For the text-containing cell, return its midpoint in [x, y] coordinate format. 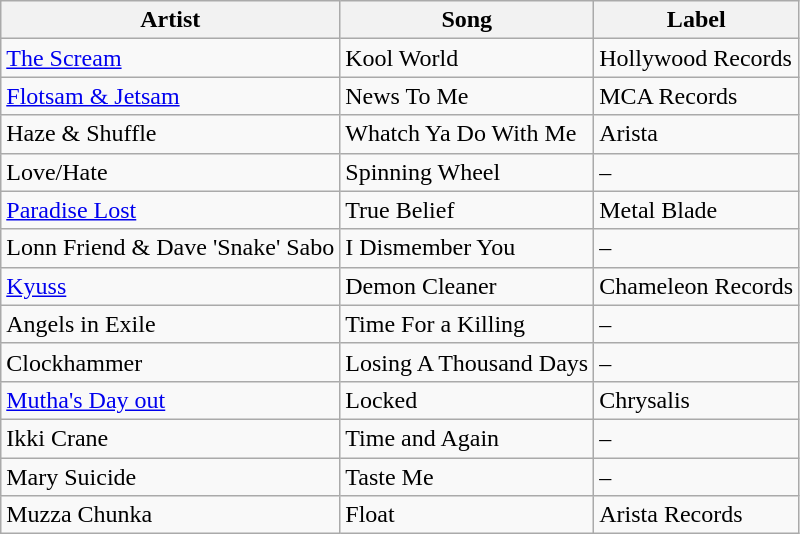
The Scream [170, 58]
MCA Records [696, 96]
Paradise Lost [170, 210]
Arista [696, 134]
Label [696, 20]
Whatch Ya Do With Me [467, 134]
Hollywood Records [696, 58]
Time For a Killing [467, 324]
Love/Hate [170, 172]
Locked [467, 400]
Chameleon Records [696, 286]
Kool World [467, 58]
Song [467, 20]
Clockhammer [170, 362]
Losing A Thousand Days [467, 362]
Lonn Friend & Dave 'Snake' Sabo [170, 248]
Artist [170, 20]
Muzza Chunka [170, 515]
Angels in Exile [170, 324]
I Dismember You [467, 248]
Ikki Crane [170, 438]
Spinning Wheel [467, 172]
Arista Records [696, 515]
Mutha's Day out [170, 400]
Mary Suicide [170, 477]
Taste Me [467, 477]
Metal Blade [696, 210]
Time and Again [467, 438]
True Belief [467, 210]
Flotsam & Jetsam [170, 96]
Float [467, 515]
News To Me [467, 96]
Chrysalis [696, 400]
Demon Cleaner [467, 286]
Kyuss [170, 286]
Haze & Shuffle [170, 134]
